Return the (X, Y) coordinate for the center point of the cell that contains the specified text.  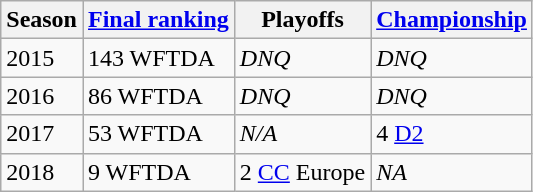
NA (452, 172)
N/A (302, 134)
2017 (42, 134)
86 WFTDA (158, 96)
Playoffs (302, 20)
9 WFTDA (158, 172)
53 WFTDA (158, 134)
Season (42, 20)
2016 (42, 96)
4 D2 (452, 134)
Championship (452, 20)
2015 (42, 58)
2018 (42, 172)
143 WFTDA (158, 58)
2 CC Europe (302, 172)
Final ranking (158, 20)
